Return (x, y) of the center of cell containing provided text 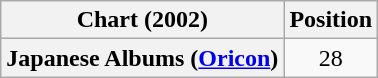
28 (331, 58)
Position (331, 20)
Chart (2002) (142, 20)
Japanese Albums (Oricon) (142, 58)
